Scan for the cell matching the given text and deliver its [X, Y] coordinate at center. 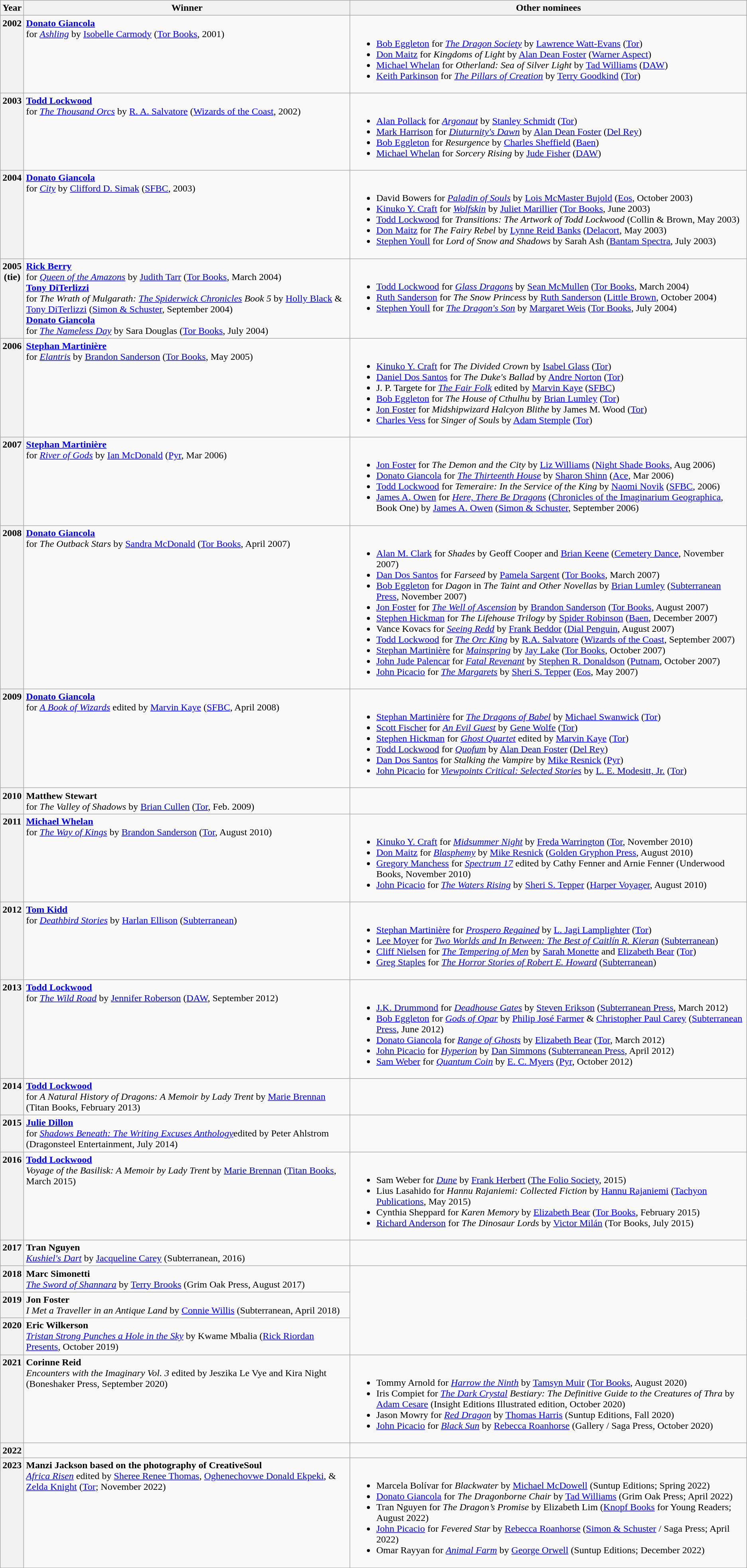
Tom Kiddfor Deathbird Stories by Harlan Ellison (Subterranean) [187, 941]
2018 [12, 1279]
2022 [12, 1450]
Marc SimonettiThe Sword of Shannara by Terry Brooks (Grim Oak Press, August 2017) [187, 1279]
Julie Dillonfor Shadows Beneath: The Writing Excuses Anthologyedited by Peter Ahlstrom (Dragonsteel Entertainment, July 2014) [187, 1134]
Year [12, 8]
Donato Giancolafor The Outback Stars by Sandra McDonald (Tor Books, April 2007) [187, 607]
2015 [12, 1134]
Stephan Martinièrefor River of Gods by Ian McDonald (Pyr, Mar 2006) [187, 481]
Winner [187, 8]
Donato Giancolafor A Book of Wizards edited by Marvin Kaye (SFBC, April 2008) [187, 738]
2005(tie) [12, 298]
2011 [12, 858]
2003 [12, 132]
2023 [12, 1513]
2020 [12, 1336]
Todd Lockwood for The Thousand Orcs by R. A. Salvatore (Wizards of the Coast, 2002) [187, 132]
2013 [12, 1029]
Todd LockwoodVoyage of the Basilisk: A Memoir by Lady Trent by Marie Brennan (Titan Books, March 2015) [187, 1196]
Todd Lockwoodfor A Natural History of Dragons: A Memoir by Lady Trent by Marie Brennan (Titan Books, February 2013) [187, 1097]
2014 [12, 1097]
2002 [12, 54]
Donato Giancola for City by Clifford D. Simak (SFBC, 2003) [187, 215]
Matthew Stewartfor The Valley of Shadows by Brian Cullen (Tor, Feb. 2009) [187, 801]
2004 [12, 215]
2006 [12, 388]
Stephan Martinière for Elantris by Brandon Sanderson (Tor Books, May 2005) [187, 388]
2009 [12, 738]
Donato Giancola for Ashling by Isobelle Carmody (Tor Books, 2001) [187, 54]
2012 [12, 941]
2007 [12, 481]
2008 [12, 607]
Todd Lockwoodfor The Wild Road by Jennifer Roberson (DAW, September 2012) [187, 1029]
2016 [12, 1196]
2019 [12, 1305]
Other nominees [548, 8]
Jon FosterI Met a Traveller in an Antique Land by Connie Willis (Subterranean, April 2018) [187, 1305]
Michael Whelanfor The Way of Kings by Brandon Sanderson (Tor, August 2010) [187, 858]
Eric WilkersonTristan Strong Punches a Hole in the Sky by Kwame Mbalia (Rick Riordan Presents, October 2019) [187, 1336]
Tran NguyenKushiel's Dart by Jacqueline Carey (Subterranean, 2016) [187, 1253]
2010 [12, 801]
Corinne Reid Encounters with the Imaginary Vol. 3 edited by Jeszika Le Vye and Kira Night (Boneshaker Press, September 2020) [187, 1398]
2017 [12, 1253]
2021 [12, 1398]
